Locate the cell with the specified text and output its (X, Y) center coordinate. 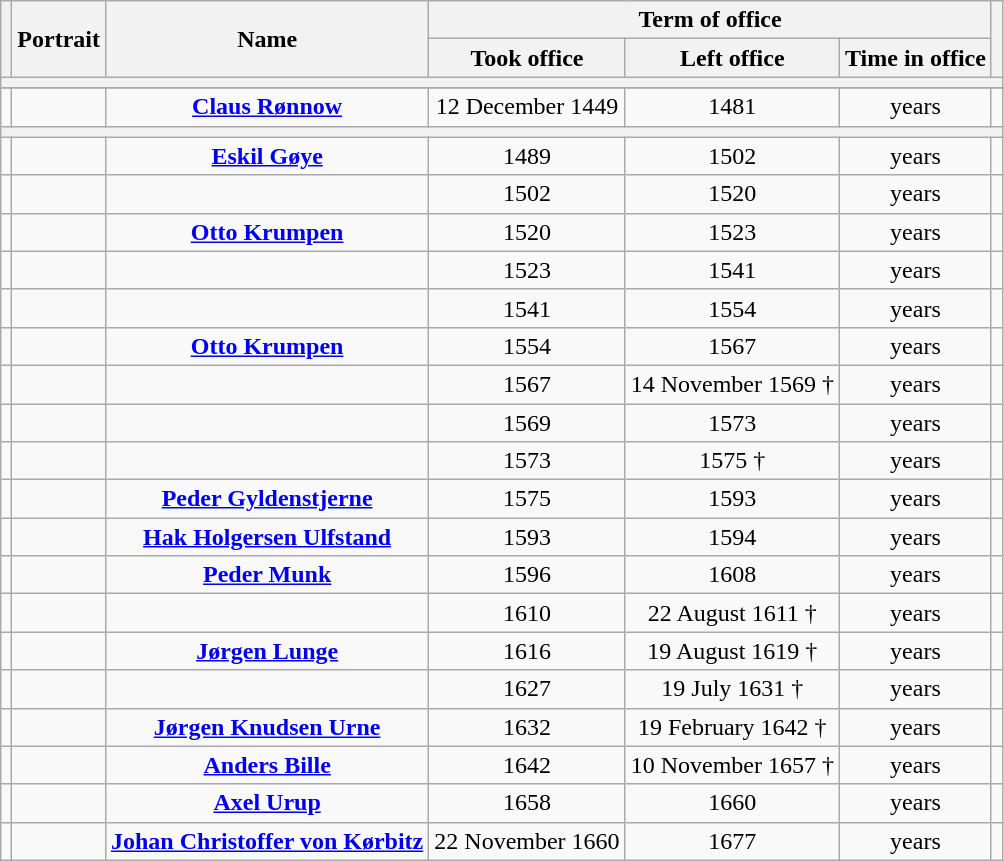
1489 (527, 156)
14 November 1569 † (732, 384)
Portrait (59, 39)
19 July 1631 † (732, 689)
1596 (527, 575)
1610 (527, 613)
1594 (732, 537)
Time in office (915, 58)
Name (266, 39)
Anders Bille (266, 765)
1569 (527, 423)
Eskil Gøye (266, 156)
1642 (527, 765)
1575 † (732, 461)
Hak Holgersen Ulfstand (266, 537)
Jørgen Lunge (266, 651)
1481 (732, 107)
Peder Munk (266, 575)
Left office (732, 58)
19 February 1642 † (732, 727)
1660 (732, 803)
22 November 1660 (527, 841)
12 December 1449 (527, 107)
Took office (527, 58)
1608 (732, 575)
1658 (527, 803)
Term of office (710, 20)
10 November 1657 † (732, 765)
Claus Rønnow (266, 107)
1616 (527, 651)
1627 (527, 689)
Axel Urup (266, 803)
22 August 1611 † (732, 613)
1575 (527, 499)
1632 (527, 727)
Jørgen Knudsen Urne (266, 727)
Peder Gyldenstjerne (266, 499)
Johan Christoffer von Kørbitz (266, 841)
19 August 1619 † (732, 651)
1677 (732, 841)
